Search for the cell housing the specified text and yield its (x, y) center coordinate. 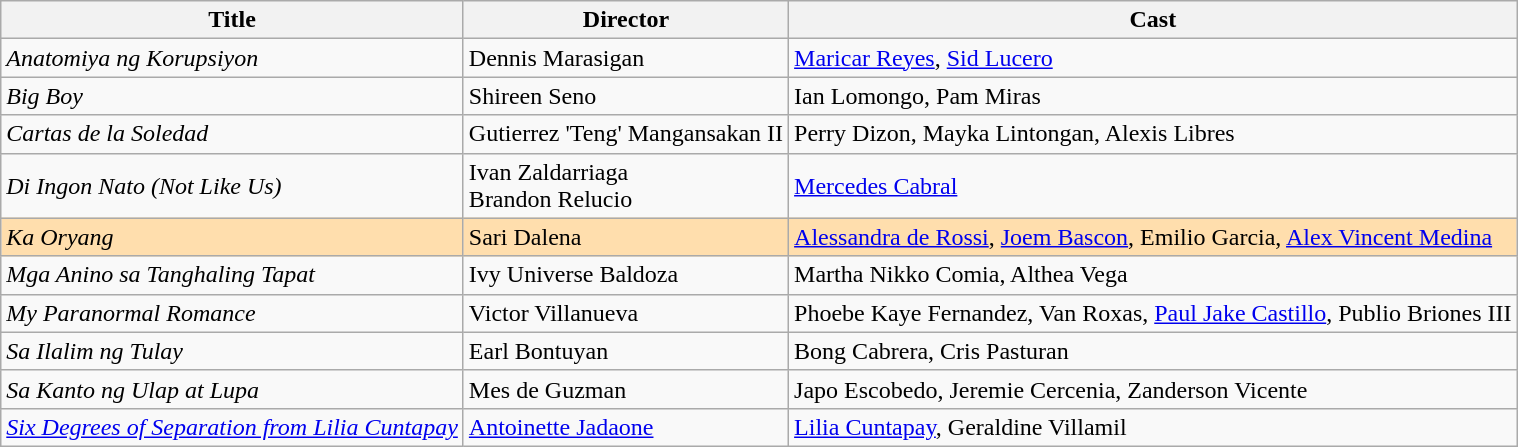
Victor Villanueva (626, 313)
Bong Cabrera, Cris Pasturan (1154, 351)
Maricar Reyes, Sid Lucero (1154, 58)
Antoinette Jadaone (626, 427)
Phoebe Kaye Fernandez, Van Roxas, Paul Jake Castillo, Publio Briones III (1154, 313)
Martha Nikko Comia, Althea Vega (1154, 275)
Earl Bontuyan (626, 351)
Mes de Guzman (626, 389)
Lilia Cuntapay, Geraldine Villamil (1154, 427)
Ivy Universe Baldoza (626, 275)
Di Ingon Nato (Not Like Us) (232, 186)
Ian Lomongo, Pam Miras (1154, 96)
Alessandra de Rossi, Joem Bascon, Emilio Garcia, Alex Vincent Medina (1154, 237)
Dennis Marasigan (626, 58)
Sari Dalena (626, 237)
Japo Escobedo, Jeremie Cercenia, Zanderson Vicente (1154, 389)
Mercedes Cabral (1154, 186)
Shireen Seno (626, 96)
Mga Anino sa Tanghaling Tapat (232, 275)
My Paranormal Romance (232, 313)
Ka Oryang (232, 237)
Cartas de la Soledad (232, 134)
Sa Kanto ng Ulap at Lupa (232, 389)
Anatomiya ng Korupsiyon (232, 58)
Title (232, 20)
Six Degrees of Separation from Lilia Cuntapay (232, 427)
Big Boy (232, 96)
Director (626, 20)
Perry Dizon, Mayka Lintongan, Alexis Libres (1154, 134)
Gutierrez 'Teng' Mangansakan II (626, 134)
Sa Ilalim ng Tulay (232, 351)
Cast (1154, 20)
Ivan Zaldarriaga Brandon Relucio (626, 186)
